Detect which cell encompasses the target text, then output its [X, Y] center coordinate. 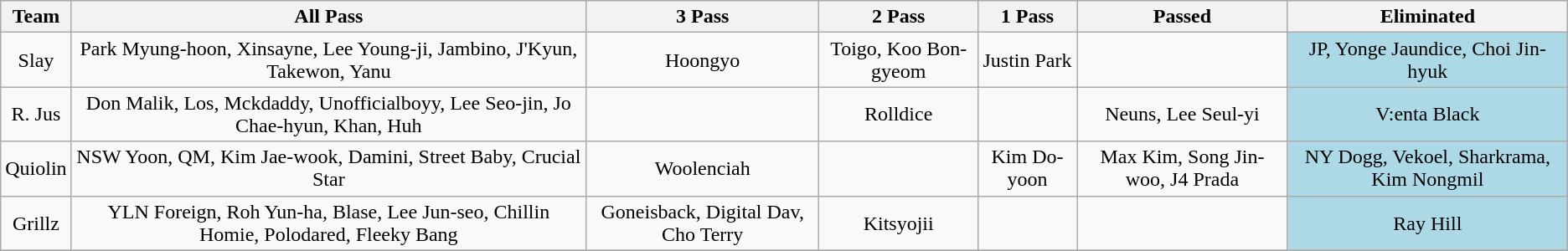
Toigo, Koo Bon-gyeom [898, 60]
Kitsyojii [898, 223]
Slay [36, 60]
Grillz [36, 223]
YLN Foreign, Roh Yun-ha, Blase, Lee Jun-seo, Chillin Homie, Polodared, Fleeky Bang [328, 223]
Kim Do-yoon [1027, 169]
Team [36, 17]
Justin Park [1027, 60]
Quiolin [36, 169]
Hoongyo [702, 60]
Woolenciah [702, 169]
Don Malik, Los, Mckdaddy, Unofficialboyy, Lee Seo-jin, Jo Chae-hyun, Khan, Huh [328, 114]
All Pass [328, 17]
Rolldice [898, 114]
Max Kim, Song Jin-woo, J4 Prada [1183, 169]
Goneisback, Digital Dav, Cho Terry [702, 223]
V:enta Black [1427, 114]
JP, Yonge Jaundice, Choi Jin-hyuk [1427, 60]
1 Pass [1027, 17]
NSW Yoon, QM, Kim Jae-wook, Damini, Street Baby, Crucial Star [328, 169]
2 Pass [898, 17]
NY Dogg, Vekoel, Sharkrama, Kim Nongmil [1427, 169]
R. Jus [36, 114]
Ray Hill [1427, 223]
3 Pass [702, 17]
Passed [1183, 17]
Park Myung-hoon, Xinsayne, Lee Young-ji, Jambino, J'Kyun, Takewon, Yanu [328, 60]
Eliminated [1427, 17]
Neuns, Lee Seul-yi [1183, 114]
